Determine the (x, y) coordinate at the center of the cell enclosing the given text.  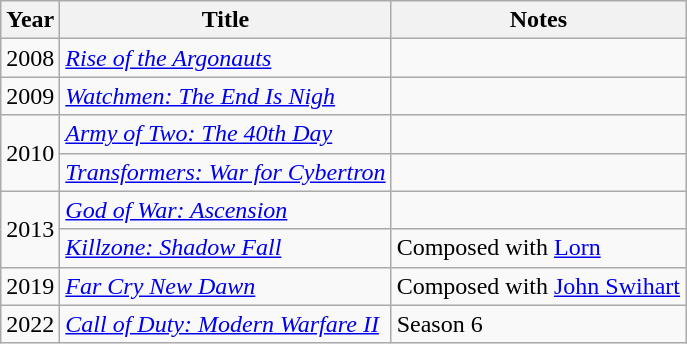
Year (30, 20)
Call of Duty: Modern Warfare II (226, 324)
Composed with John Swihart (538, 286)
Season 6 (538, 324)
2019 (30, 286)
Transformers: War for Cybertron (226, 172)
2010 (30, 153)
Far Cry New Dawn (226, 286)
Composed with Lorn (538, 248)
2022 (30, 324)
Army of Two: The 40th Day (226, 134)
God of War: Ascension (226, 210)
Notes (538, 20)
2013 (30, 229)
Title (226, 20)
2009 (30, 96)
Rise of the Argonauts (226, 58)
Watchmen: The End Is Nigh (226, 96)
Killzone: Shadow Fall (226, 248)
2008 (30, 58)
